Find where the given text appears and provide that cell's center as (x, y) coordinate. 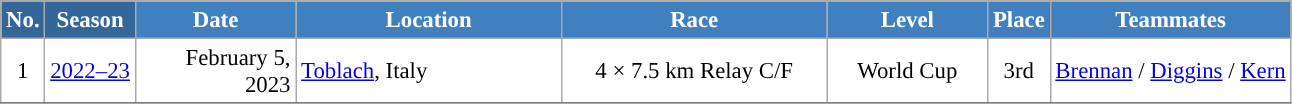
Toblach, Italy (429, 72)
4 × 7.5 km Relay C/F (694, 72)
Date (216, 20)
Teammates (1170, 20)
Brennan / Diggins / Kern (1170, 72)
World Cup (908, 72)
1 (23, 72)
February 5, 2023 (216, 72)
Place (1019, 20)
Location (429, 20)
3rd (1019, 72)
2022–23 (90, 72)
Season (90, 20)
Level (908, 20)
No. (23, 20)
Race (694, 20)
